Determine the [X, Y] coordinate at the center of the cell enclosing the given text.  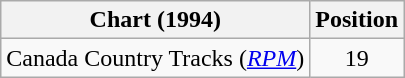
Position [357, 20]
Canada Country Tracks (RPM) [156, 58]
19 [357, 58]
Chart (1994) [156, 20]
